Extract the (x, y) coordinate from the center of the cell holding the provided text.  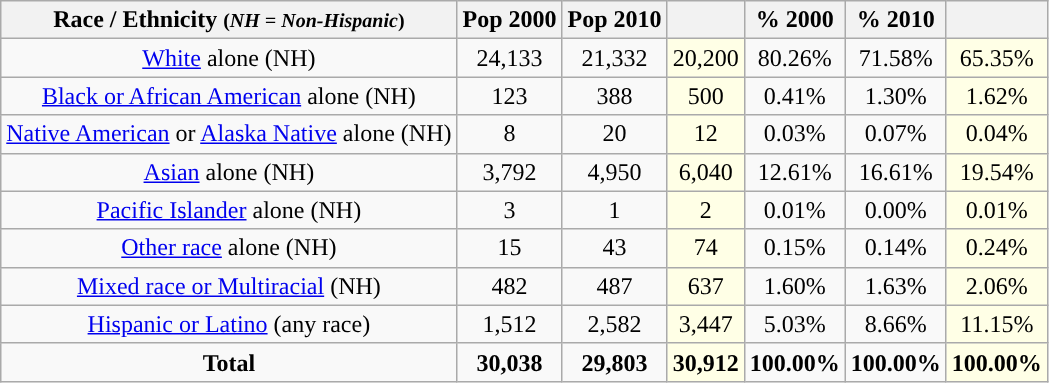
Native American or Alaska Native alone (NH) (229, 134)
Pacific Islander alone (NH) (229, 210)
6,040 (706, 172)
24,133 (510, 58)
30,038 (510, 362)
19.54% (996, 172)
Pop 2000 (510, 20)
2 (706, 210)
3,792 (510, 172)
12.61% (794, 172)
Black or African American alone (NH) (229, 96)
29,803 (614, 362)
5.03% (794, 324)
2,582 (614, 324)
1,512 (510, 324)
15 (510, 248)
Asian alone (NH) (229, 172)
Total (229, 362)
12 (706, 134)
11.15% (996, 324)
0.07% (896, 134)
0.24% (996, 248)
123 (510, 96)
3 (510, 210)
74 (706, 248)
0.03% (794, 134)
43 (614, 248)
71.58% (896, 58)
% 2010 (896, 20)
30,912 (706, 362)
% 2000 (794, 20)
1.62% (996, 96)
8.66% (896, 324)
3,447 (706, 324)
2.06% (996, 286)
500 (706, 96)
1 (614, 210)
0.41% (794, 96)
487 (614, 286)
White alone (NH) (229, 58)
0.00% (896, 210)
1.60% (794, 286)
20,200 (706, 58)
637 (706, 286)
1.63% (896, 286)
21,332 (614, 58)
Hispanic or Latino (any race) (229, 324)
0.14% (896, 248)
Race / Ethnicity (NH = Non-Hispanic) (229, 20)
388 (614, 96)
16.61% (896, 172)
8 (510, 134)
0.15% (794, 248)
4,950 (614, 172)
0.04% (996, 134)
Other race alone (NH) (229, 248)
80.26% (794, 58)
Pop 2010 (614, 20)
1.30% (896, 96)
65.35% (996, 58)
Mixed race or Multiracial (NH) (229, 286)
20 (614, 134)
482 (510, 286)
